Detect which cell encompasses the target text, then output its [X, Y] center coordinate. 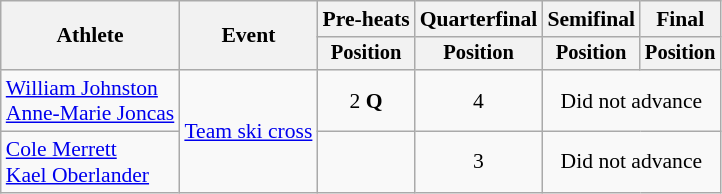
Cole MerrettKael Oberlander [90, 162]
Semifinal [591, 19]
3 [479, 162]
2 Q [366, 100]
Pre-heats [366, 19]
Team ski cross [248, 131]
Final [680, 19]
4 [479, 100]
Quarterfinal [479, 19]
William JohnstonAnne-Marie Joncas [90, 100]
Athlete [90, 36]
Event [248, 36]
